Pinpoint the cell where the given text exists, returning its (X, Y) midpoint coordinate. 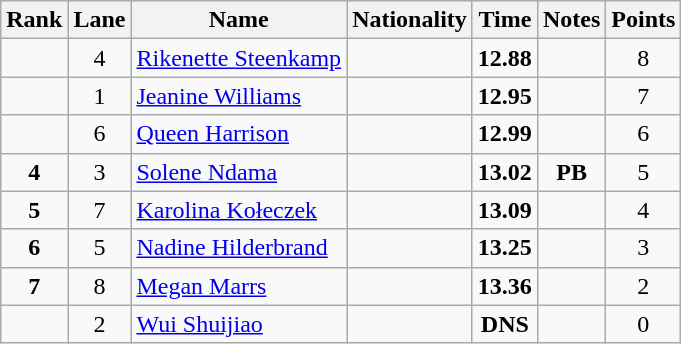
1 (100, 96)
Lane (100, 20)
13.09 (504, 210)
Rikenette Steenkamp (239, 58)
12.95 (504, 96)
DNS (504, 324)
Points (644, 20)
Solene Ndama (239, 172)
Karolina Kołeczek (239, 210)
Wui Shuijiao (239, 324)
Name (239, 20)
Queen Harrison (239, 134)
Notes (571, 20)
PB (571, 172)
Megan Marrs (239, 286)
Rank (34, 20)
12.99 (504, 134)
Nadine Hilderbrand (239, 248)
Time (504, 20)
13.36 (504, 286)
Jeanine Williams (239, 96)
Nationality (410, 20)
12.88 (504, 58)
13.25 (504, 248)
13.02 (504, 172)
0 (644, 324)
